Scan for the cell matching the given text and deliver its [X, Y] coordinate at center. 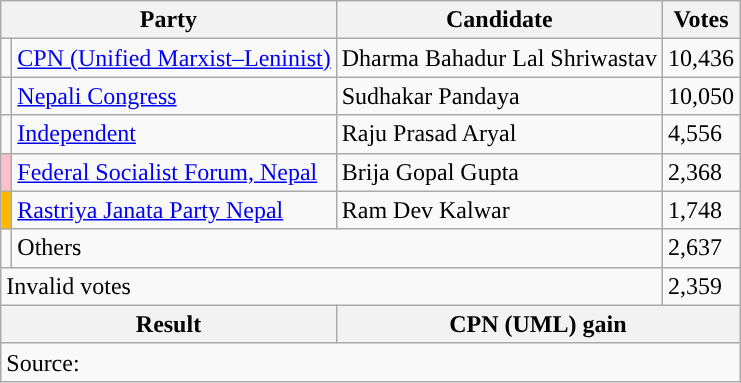
Candidate [499, 20]
Raju Prasad Aryal [499, 134]
Nepali Congress [174, 96]
Others [338, 248]
4,556 [700, 134]
Federal Socialist Forum, Nepal [174, 172]
CPN (UML) gain [538, 324]
2,359 [700, 286]
Sudhakar Pandaya [499, 96]
10,050 [700, 96]
Votes [700, 20]
Party [168, 20]
Invalid votes [332, 286]
2,637 [700, 248]
Dharma Bahadur Lal Shriwastav [499, 58]
10,436 [700, 58]
Source: [370, 362]
2,368 [700, 172]
Ram Dev Kalwar [499, 210]
CPN (Unified Marxist–Leninist) [174, 58]
Brija Gopal Gupta [499, 172]
Result [168, 324]
1,748 [700, 210]
Rastriya Janata Party Nepal [174, 210]
Independent [174, 134]
